Output the [x, y] coordinate of the center of the cell containing the given text.  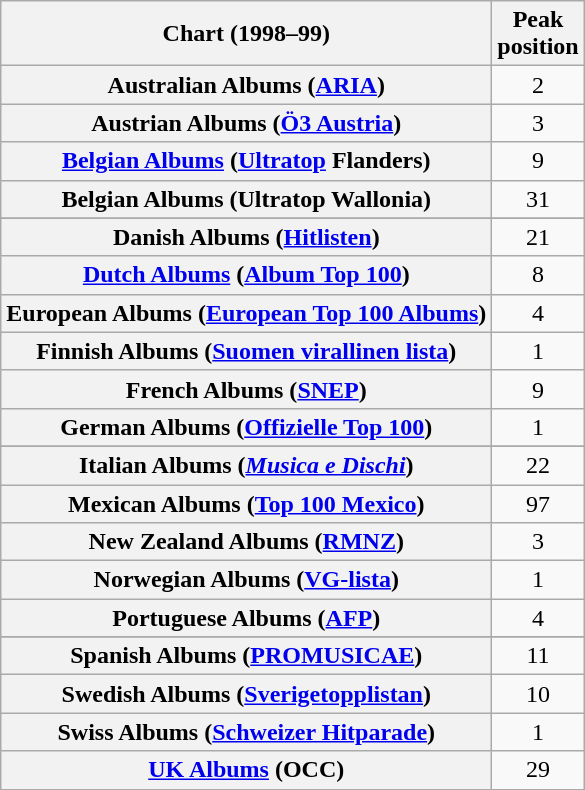
29 [538, 770]
Mexican Albums (Top 100 Mexico) [246, 503]
21 [538, 237]
UK Albums (OCC) [246, 770]
Dutch Albums (Album Top 100) [246, 275]
Peakposition [538, 34]
Belgian Albums (Ultratop Flanders) [246, 161]
97 [538, 503]
Norwegian Albums (VG-lista) [246, 580]
German Albums (Offizielle Top 100) [246, 427]
Swedish Albums (Sverigetopplistan) [246, 694]
Chart (1998–99) [246, 34]
French Albums (SNEP) [246, 389]
11 [538, 656]
8 [538, 275]
31 [538, 199]
Spanish Albums (PROMUSICAE) [246, 656]
10 [538, 694]
Australian Albums (ARIA) [246, 85]
Finnish Albums (Suomen virallinen lista) [246, 351]
22 [538, 465]
New Zealand Albums (RMNZ) [246, 542]
2 [538, 85]
Belgian Albums (Ultratop Wallonia) [246, 199]
Swiss Albums (Schweizer Hitparade) [246, 732]
Italian Albums (Musica e Dischi) [246, 465]
European Albums (European Top 100 Albums) [246, 313]
Portuguese Albums (AFP) [246, 618]
Austrian Albums (Ö3 Austria) [246, 123]
Danish Albums (Hitlisten) [246, 237]
